Return the (X, Y) coordinate for the center point of the cell that contains the specified text.  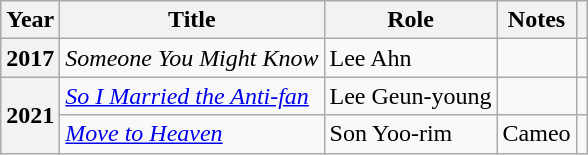
Cameo (536, 134)
Move to Heaven (192, 134)
Son Yoo-rim (410, 134)
2021 (30, 115)
Lee Geun-young (410, 96)
Role (410, 20)
Someone You Might Know (192, 58)
Title (192, 20)
Year (30, 20)
2017 (30, 58)
Notes (536, 20)
So I Married the Anti-fan (192, 96)
Lee Ahn (410, 58)
